Find where the given text appears and provide that cell's center as [X, Y] coordinate. 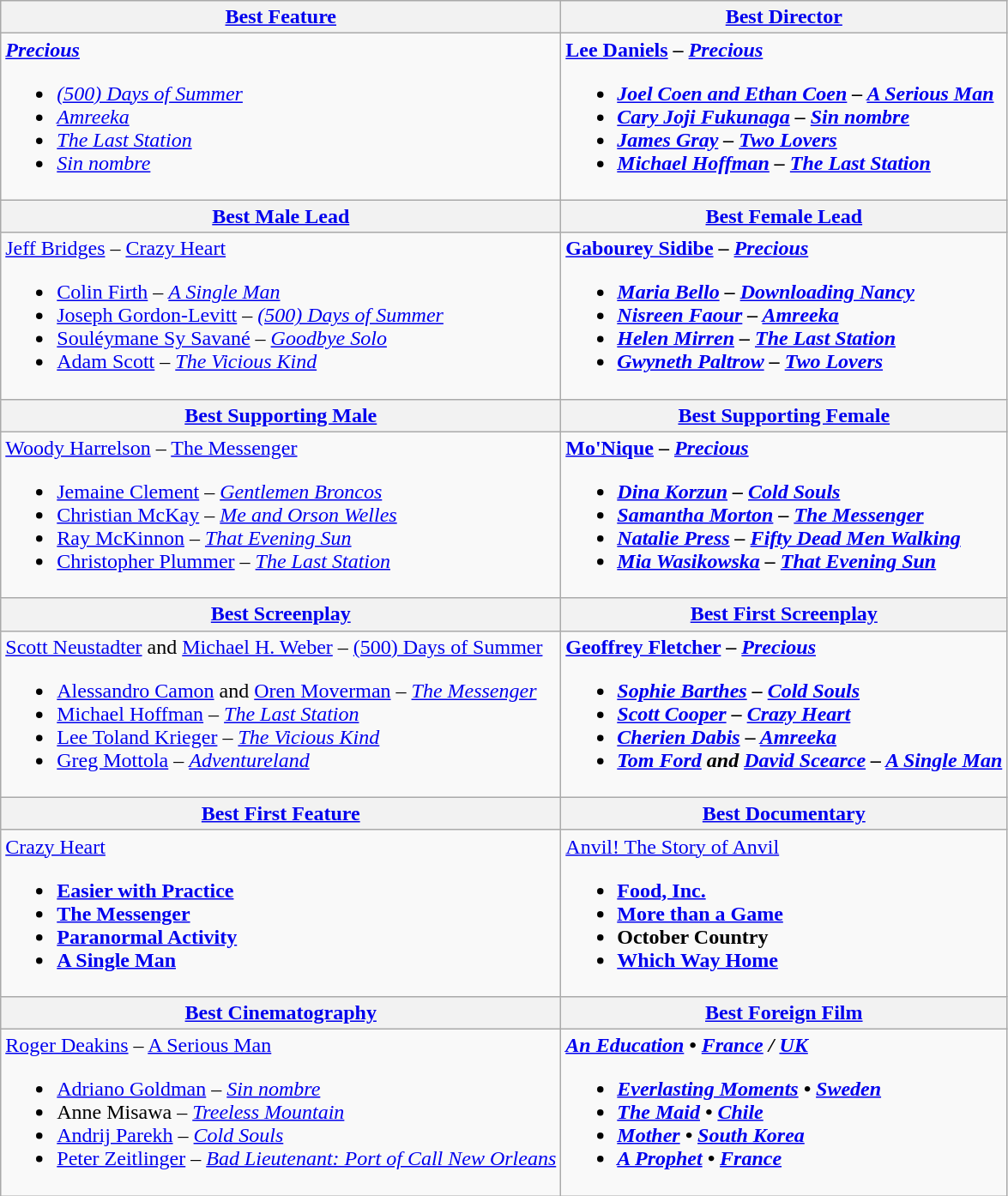
Best Director [784, 17]
Best Feature [281, 17]
Best Supporting Male [281, 415]
Crazy HeartEasier with PracticeThe MessengerParanormal ActivityA Single Man [281, 913]
Best First Feature [281, 813]
Best Screenplay [281, 614]
Gabourey Sidibe – PreciousMaria Bello – Downloading NancyNisreen Faour – AmreekaHelen Mirren – The Last StationGwyneth Paltrow – Two Lovers [784, 316]
An Education • France / UKEverlasting Moments • SwedenThe Maid • ChileMother • South KoreaA Prophet • France [784, 1112]
Anvil! The Story of AnvilFood, Inc.More than a GameOctober CountryWhich Way Home [784, 913]
Best Male Lead [281, 216]
Precious(500) Days of SummerAmreekaThe Last StationSin nombre [281, 117]
Best Cinematography [281, 1012]
Geoffrey Fletcher – PreciousSophie Barthes – Cold SoulsScott Cooper – Crazy HeartCherien Dabis – AmreekaTom Ford and David Scearce – A Single Man [784, 714]
Mo'Nique – PreciousDina Korzun – Cold SoulsSamantha Morton – The MessengerNatalie Press – Fifty Dead Men WalkingMia Wasikowska – That Evening Sun [784, 515]
Best Supporting Female [784, 415]
Best Foreign Film [784, 1012]
Best First Screenplay [784, 614]
Best Documentary [784, 813]
Best Female Lead [784, 216]
